Capture the cell that displays the provided text and extract its [X, Y] central coordinate. 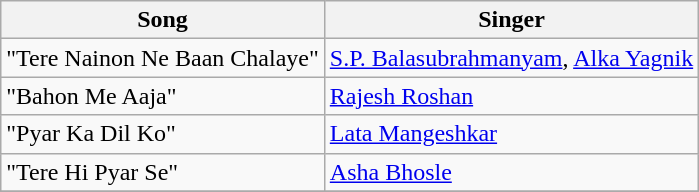
Asha Bhosle [511, 172]
"Tere Hi Pyar Se" [163, 172]
Lata Mangeshkar [511, 134]
"Pyar Ka Dil Ko" [163, 134]
Song [163, 20]
"Bahon Me Aaja" [163, 96]
Singer [511, 20]
S.P. Balasubrahmanyam, Alka Yagnik [511, 58]
"Tere Nainon Ne Baan Chalaye" [163, 58]
Rajesh Roshan [511, 96]
